Capture the cell that displays the provided text and extract its (X, Y) central coordinate. 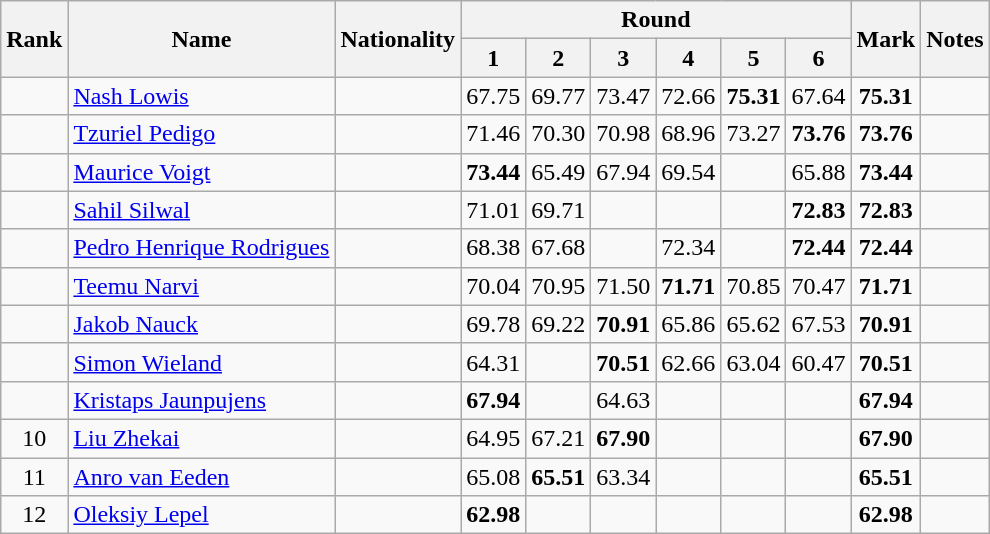
Kristaps Jaunpujens (202, 400)
67.53 (818, 324)
68.38 (494, 248)
Liu Zhekai (202, 438)
Notes (955, 39)
63.04 (754, 362)
71.50 (624, 286)
70.30 (558, 134)
69.54 (688, 172)
1 (494, 58)
72.34 (688, 248)
67.21 (558, 438)
65.08 (494, 477)
70.98 (624, 134)
Rank (34, 39)
Oleksiy Lepel (202, 515)
5 (754, 58)
Anro van Eeden (202, 477)
64.95 (494, 438)
Mark (886, 39)
67.68 (558, 248)
73.27 (754, 134)
10 (34, 438)
69.78 (494, 324)
65.49 (558, 172)
67.64 (818, 96)
60.47 (818, 362)
2 (558, 58)
4 (688, 58)
63.34 (624, 477)
70.85 (754, 286)
62.66 (688, 362)
70.95 (558, 286)
Name (202, 39)
Tzuriel Pedigo (202, 134)
73.47 (624, 96)
71.46 (494, 134)
Maurice Voigt (202, 172)
65.86 (688, 324)
6 (818, 58)
72.66 (688, 96)
70.04 (494, 286)
64.31 (494, 362)
69.22 (558, 324)
12 (34, 515)
68.96 (688, 134)
Sahil Silwal (202, 210)
65.88 (818, 172)
3 (624, 58)
Jakob Nauck (202, 324)
65.62 (754, 324)
Nash Lowis (202, 96)
Nationality (398, 39)
70.47 (818, 286)
Pedro Henrique Rodrigues (202, 248)
Round (656, 20)
Simon Wieland (202, 362)
Teemu Narvi (202, 286)
67.75 (494, 96)
71.01 (494, 210)
69.77 (558, 96)
64.63 (624, 400)
11 (34, 477)
69.71 (558, 210)
